Scan for the cell matching the given text and deliver its [x, y] coordinate at center. 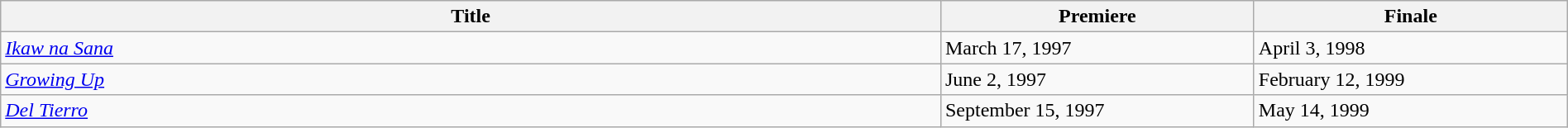
Premiere [1097, 17]
September 15, 1997 [1097, 111]
Del Tierro [471, 111]
March 17, 1997 [1097, 48]
Title [471, 17]
February 12, 1999 [1411, 79]
April 3, 1998 [1411, 48]
June 2, 1997 [1097, 79]
Finale [1411, 17]
Ikaw na Sana [471, 48]
Growing Up [471, 79]
May 14, 1999 [1411, 111]
